Scan for the cell matching the given text and deliver its (x, y) coordinate at center. 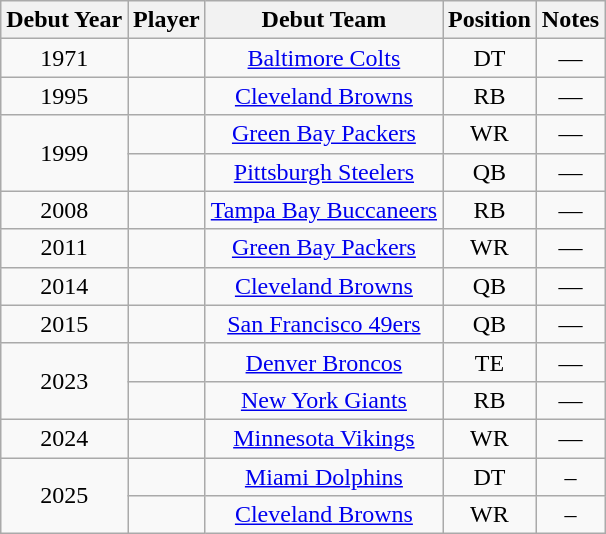
Minnesota Vikings (324, 438)
Debut Year (64, 20)
New York Giants (324, 400)
San Francisco 49ers (324, 324)
Pittsburgh Steelers (324, 172)
Denver Broncos (324, 362)
Position (490, 20)
Player (167, 20)
Debut Team (324, 20)
2008 (64, 210)
Miami Dolphins (324, 477)
1999 (64, 153)
Baltimore Colts (324, 58)
2014 (64, 286)
TE (490, 362)
2023 (64, 381)
Tampa Bay Buccaneers (324, 210)
2024 (64, 438)
2025 (64, 496)
1995 (64, 96)
Notes (570, 20)
2015 (64, 324)
2011 (64, 248)
1971 (64, 58)
